Output the (X, Y) coordinate of the center of the cell containing the given text.  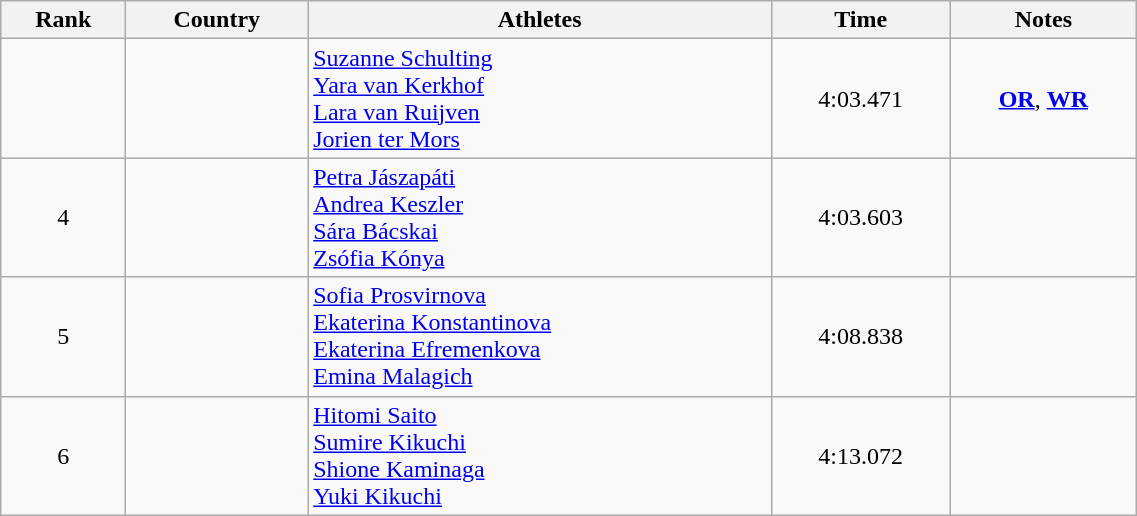
Athletes (540, 20)
Sofia ProsvirnovaEkaterina KonstantinovaEkaterina EfremenkovaEmina Malagich (540, 336)
4:13.072 (860, 456)
Time (860, 20)
4:03.603 (860, 218)
Notes (1044, 20)
Rank (64, 20)
Suzanne SchultingYara van KerkhofLara van RuijvenJorien ter Mors (540, 98)
Hitomi SaitoSumire KikuchiShione KaminagaYuki Kikuchi (540, 456)
4 (64, 218)
Country (217, 20)
5 (64, 336)
Petra JászapátiAndrea KeszlerSára BácskaiZsófia Kónya (540, 218)
4:03.471 (860, 98)
6 (64, 456)
OR, WR (1044, 98)
4:08.838 (860, 336)
